Determine the (x, y) coordinate at the center of the cell enclosing the given text.  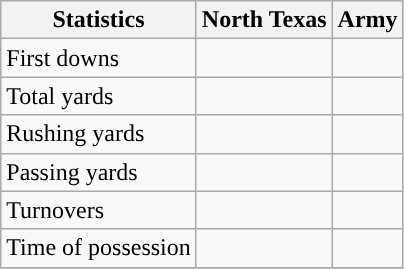
Rushing yards (99, 134)
Total yards (99, 96)
Time of possession (99, 248)
Army (368, 20)
First downs (99, 58)
Turnovers (99, 210)
Passing yards (99, 172)
North Texas (264, 20)
Statistics (99, 20)
